Find where the given text appears and provide that cell's center as [x, y] coordinate. 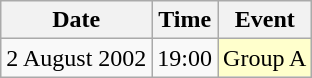
Group A [265, 58]
19:00 [185, 58]
Event [265, 20]
2 August 2002 [76, 58]
Time [185, 20]
Date [76, 20]
